Scan for the cell matching the given text and deliver its (X, Y) coordinate at center. 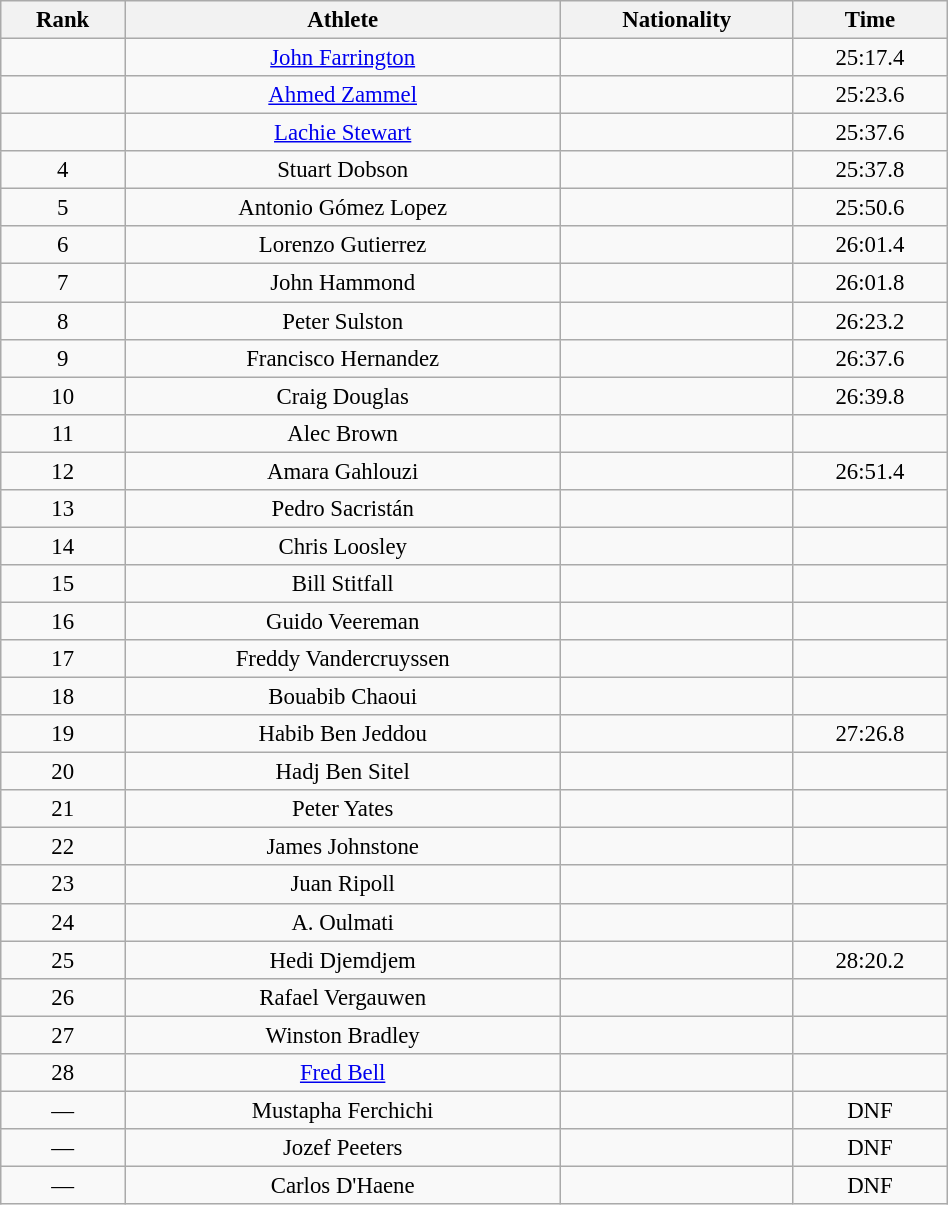
Freddy Vandercruyssen (343, 659)
12 (63, 471)
Fred Bell (343, 1073)
John Hammond (343, 283)
27 (63, 1035)
Bill Stitfall (343, 584)
Mustapha Ferchichi (343, 1110)
28 (63, 1073)
19 (63, 734)
Athlete (343, 20)
23 (63, 885)
15 (63, 584)
Pedro Sacristán (343, 509)
Peter Sulston (343, 321)
14 (63, 546)
7 (63, 283)
Hadj Ben Sitel (343, 772)
Francisco Hernandez (343, 358)
17 (63, 659)
22 (63, 847)
Juan Ripoll (343, 885)
Antonio Gómez Lopez (343, 208)
John Farrington (343, 58)
26:51.4 (870, 471)
Time (870, 20)
26:01.4 (870, 245)
Bouabib Chaoui (343, 697)
11 (63, 433)
24 (63, 922)
25:37.8 (870, 170)
Ahmed Zammel (343, 95)
16 (63, 621)
Amara Gahlouzi (343, 471)
26:01.8 (870, 283)
26:39.8 (870, 396)
Hedi Djemdjem (343, 960)
Winston Bradley (343, 1035)
5 (63, 208)
Nationality (677, 20)
13 (63, 509)
Rank (63, 20)
Rafael Vergauwen (343, 997)
21 (63, 809)
Habib Ben Jeddou (343, 734)
26:37.6 (870, 358)
26:23.2 (870, 321)
9 (63, 358)
Lorenzo Gutierrez (343, 245)
Chris Loosley (343, 546)
Craig Douglas (343, 396)
25:17.4 (870, 58)
25:50.6 (870, 208)
6 (63, 245)
James Johnstone (343, 847)
25:23.6 (870, 95)
Stuart Dobson (343, 170)
25:37.6 (870, 133)
18 (63, 697)
20 (63, 772)
28:20.2 (870, 960)
8 (63, 321)
A. Oulmati (343, 922)
4 (63, 170)
27:26.8 (870, 734)
Guido Veereman (343, 621)
25 (63, 960)
Carlos D'Haene (343, 1185)
Lachie Stewart (343, 133)
Jozef Peeters (343, 1148)
26 (63, 997)
Peter Yates (343, 809)
10 (63, 396)
Alec Brown (343, 433)
